For the text-containing cell, return its midpoint in (X, Y) coordinate format. 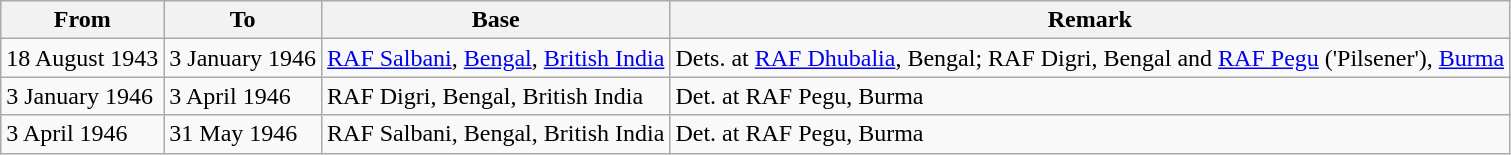
To (243, 20)
Dets. at RAF Dhubalia, Bengal; RAF Digri, Bengal and RAF Pegu ('Pilsener'), Burma (1090, 58)
RAF Digri, Bengal, British India (496, 96)
Base (496, 20)
From (82, 20)
Remark (1090, 20)
18 August 1943 (82, 58)
31 May 1946 (243, 134)
